Identify which cell holds the provided text, then report its (x, y) central coordinate. 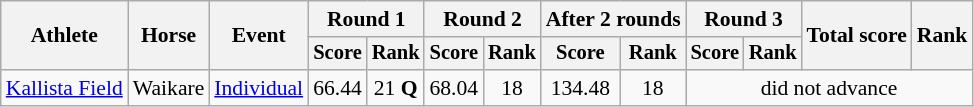
Event (258, 36)
66.44 (338, 88)
134.48 (580, 88)
Round 2 (482, 19)
After 2 rounds (614, 19)
Horse (168, 36)
Athlete (64, 36)
Total score (857, 36)
Waikare (168, 88)
did not advance (830, 88)
68.04 (454, 88)
Individual (258, 88)
Kallista Field (64, 88)
21 Q (396, 88)
Round 1 (366, 19)
Round 3 (744, 19)
